From the cell containing the given text, extract its center point as (X, Y) coordinate. 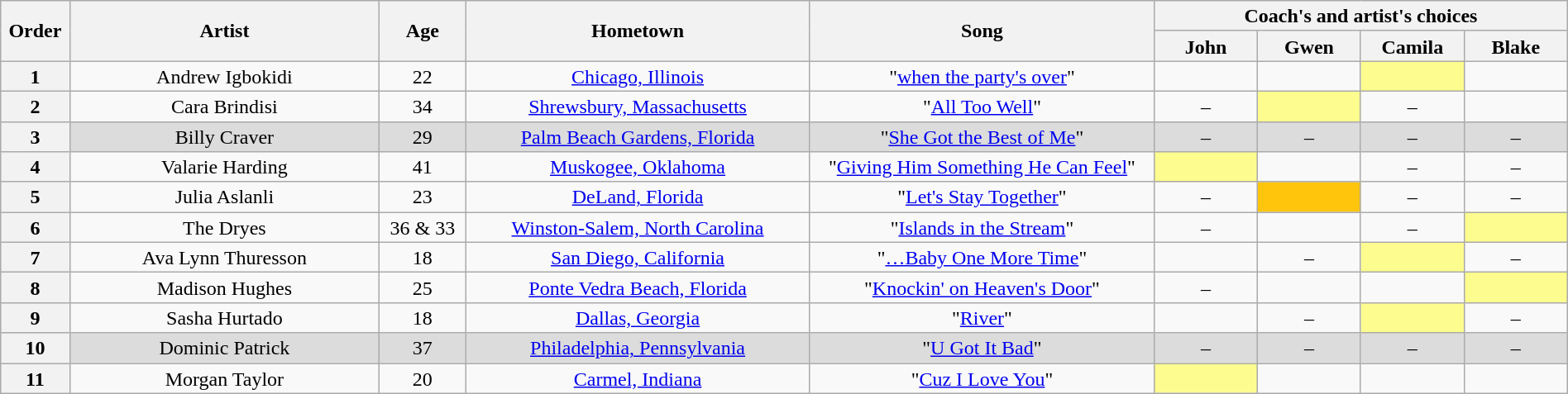
22 (423, 76)
"River" (982, 317)
"All Too Well" (982, 106)
"Cuz I Love You" (982, 378)
4 (35, 167)
7 (35, 258)
DeLand, Florida (638, 197)
8 (35, 287)
"…Baby One More Time" (982, 258)
Carmel, Indiana (638, 378)
Shrewsbury, Massachusetts (638, 106)
Ponte Vedra Beach, Florida (638, 287)
"when the party's over" (982, 76)
"Giving Him Something He Can Feel" (982, 167)
Hometown (638, 31)
Billy Craver (225, 137)
Order (35, 31)
Chicago, Illinois (638, 76)
Gwen (1310, 46)
Dominic Patrick (225, 349)
Philadelphia, Pennsylvania (638, 349)
Dallas, Georgia (638, 317)
Morgan Taylor (225, 378)
Muskogee, Oklahoma (638, 167)
"Islands in the Stream" (982, 228)
Song (982, 31)
"Knockin' on Heaven's Door" (982, 287)
Coach's and artist's choices (1361, 17)
23 (423, 197)
Valarie Harding (225, 167)
Julia Aslanli (225, 197)
Winston-Salem, North Carolina (638, 228)
25 (423, 287)
34 (423, 106)
"Let's Stay Together" (982, 197)
20 (423, 378)
Blake (1515, 46)
9 (35, 317)
1 (35, 76)
Cara Brindisi (225, 106)
Palm Beach Gardens, Florida (638, 137)
Artist (225, 31)
San Diego, California (638, 258)
"U Got It Bad" (982, 349)
Madison Hughes (225, 287)
3 (35, 137)
John (1206, 46)
Camila (1413, 46)
11 (35, 378)
6 (35, 228)
Sasha Hurtado (225, 317)
41 (423, 167)
5 (35, 197)
Ava Lynn Thuresson (225, 258)
2 (35, 106)
10 (35, 349)
29 (423, 137)
Andrew Igbokidi (225, 76)
"She Got the Best of Me" (982, 137)
The Dryes (225, 228)
37 (423, 349)
36 & 33 (423, 228)
Age (423, 31)
